Search for the cell housing the specified text and yield its (X, Y) center coordinate. 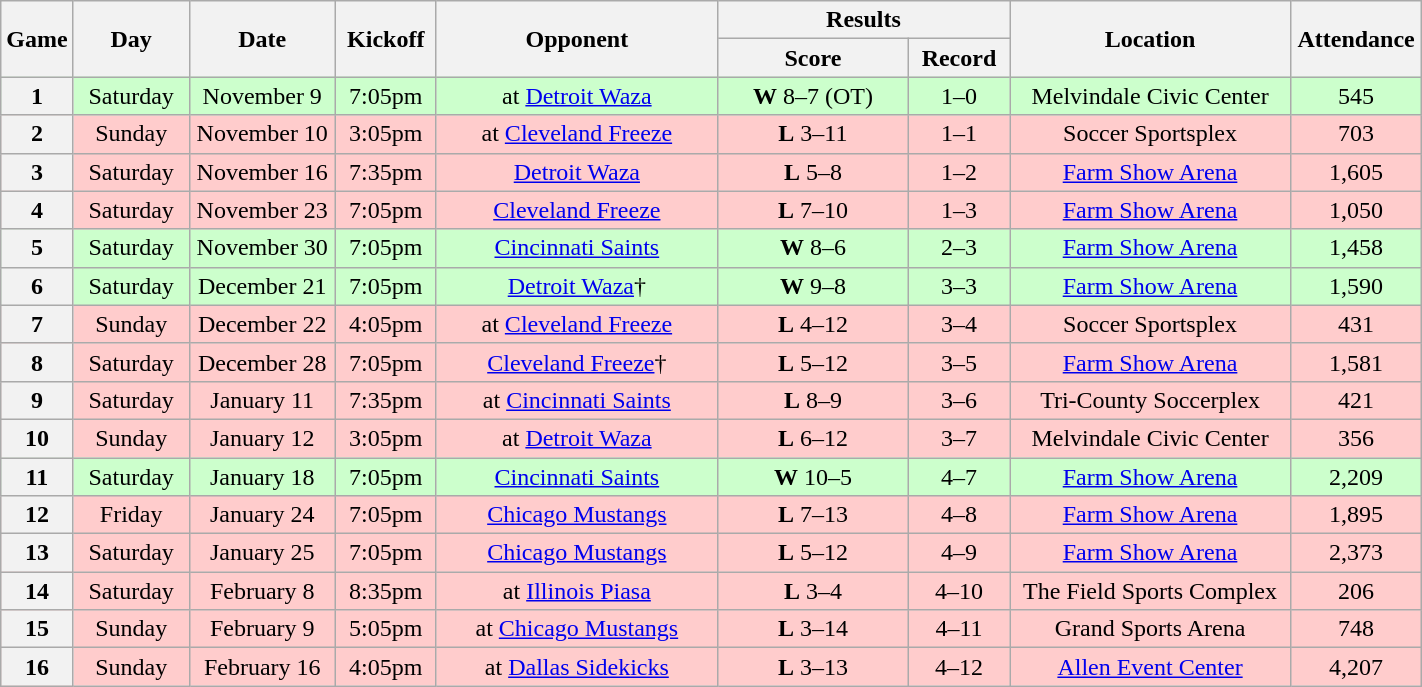
L 3–11 (812, 134)
January 18 (262, 477)
Cleveland Freeze† (576, 362)
January 25 (262, 553)
5 (37, 248)
2–3 (958, 248)
January 24 (262, 515)
16 (37, 667)
703 (1356, 134)
421 (1356, 400)
L 3–13 (812, 667)
4–8 (958, 515)
Detroit Waza† (576, 286)
545 (1356, 96)
8 (37, 362)
1–2 (958, 172)
3–4 (958, 324)
748 (1356, 629)
L 8–9 (812, 400)
Allen Event Center (1150, 667)
3–7 (958, 438)
Day (131, 39)
W 8–7 (OT) (812, 96)
1,458 (1356, 248)
L 3–4 (812, 591)
Score (812, 58)
Game (37, 39)
Detroit Waza (576, 172)
5:05pm (386, 629)
10 (37, 438)
2,209 (1356, 477)
3–6 (958, 400)
1–3 (958, 210)
at Chicago Mustangs (576, 629)
November 16 (262, 172)
L 5–8 (812, 172)
Friday (131, 515)
December 28 (262, 362)
7 (37, 324)
Date (262, 39)
November 9 (262, 96)
January 11 (262, 400)
Attendance (1356, 39)
at Dallas Sidekicks (576, 667)
4–12 (958, 667)
February 16 (262, 667)
November 10 (262, 134)
Record (958, 58)
December 21 (262, 286)
4–10 (958, 591)
4 (37, 210)
W 10–5 (812, 477)
January 12 (262, 438)
4–11 (958, 629)
14 (37, 591)
15 (37, 629)
2,373 (1356, 553)
1,590 (1356, 286)
December 22 (262, 324)
3 (37, 172)
4–9 (958, 553)
4,207 (1356, 667)
The Field Sports Complex (1150, 591)
9 (37, 400)
Opponent (576, 39)
1,050 (1356, 210)
1–1 (958, 134)
L 3–14 (812, 629)
6 (37, 286)
11 (37, 477)
W 8–6 (812, 248)
November 30 (262, 248)
1,581 (1356, 362)
Results (863, 20)
February 9 (262, 629)
1,605 (1356, 172)
Grand Sports Arena (1150, 629)
W 9–8 (812, 286)
Kickoff (386, 39)
Cleveland Freeze (576, 210)
at Cincinnati Saints (576, 400)
356 (1356, 438)
1 (37, 96)
431 (1356, 324)
12 (37, 515)
Location (1150, 39)
at Illinois Piasa (576, 591)
L 7–13 (812, 515)
13 (37, 553)
February 8 (262, 591)
L 4–12 (812, 324)
8:35pm (386, 591)
3–3 (958, 286)
L 6–12 (812, 438)
206 (1356, 591)
3–5 (958, 362)
2 (37, 134)
1,895 (1356, 515)
Tri-County Soccerplex (1150, 400)
L 7–10 (812, 210)
4–7 (958, 477)
November 23 (262, 210)
1–0 (958, 96)
